Extract the (X, Y) coordinate from the center of the cell holding the provided text.  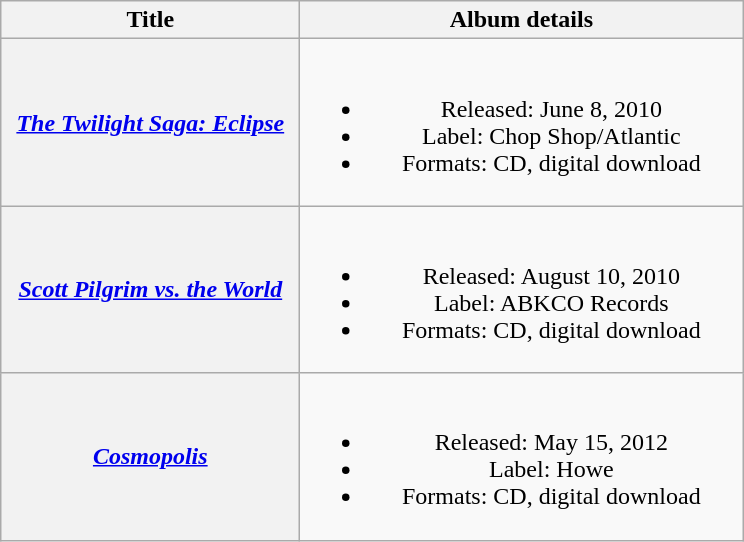
Scott Pilgrim vs. the World (150, 290)
Cosmopolis (150, 456)
Released: August 10, 2010 Label: ABKCO RecordsFormats: CD, digital download (522, 290)
The Twilight Saga: Eclipse (150, 122)
Released: June 8, 2010 Label: Chop Shop/AtlanticFormats: CD, digital download (522, 122)
Album details (522, 20)
Title (150, 20)
Released: May 15, 2012 Label: HoweFormats: CD, digital download (522, 456)
